Return (X, Y) of the center of cell containing provided text 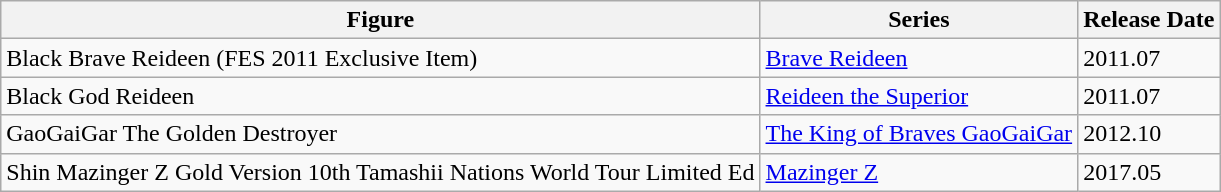
Reideen the Superior (919, 96)
Figure (380, 20)
Release Date (1149, 20)
Series (919, 20)
Shin Mazinger Z Gold Version 10th Tamashii Nations World Tour Limited Ed (380, 172)
The King of Braves GaoGaiGar (919, 134)
Brave Reideen (919, 58)
Black Brave Reideen (FES 2011 Exclusive Item) (380, 58)
Black God Reideen (380, 96)
Mazinger Z (919, 172)
2017.05 (1149, 172)
2012.10 (1149, 134)
GaoGaiGar The Golden Destroyer (380, 134)
